Find where the given text appears and provide that cell's center as [X, Y] coordinate. 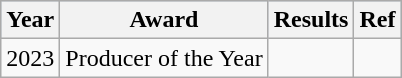
Year [30, 20]
2023 [30, 58]
Award [164, 20]
Producer of the Year [164, 58]
Ref [378, 20]
Results [311, 20]
